Detect which cell encompasses the target text, then output its (X, Y) center coordinate. 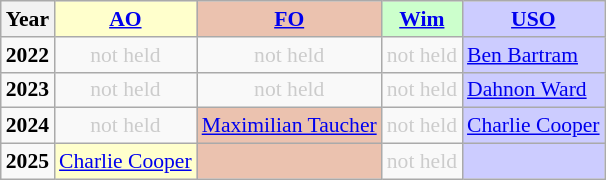
2025 (28, 162)
USO (534, 19)
Ben Bartram (534, 55)
2024 (28, 126)
Year (28, 19)
2023 (28, 90)
Dahnon Ward (534, 90)
Maximilian Taucher (290, 126)
AO (126, 19)
Wim (422, 19)
2022 (28, 55)
FO (290, 19)
